Provide the [X, Y] coordinate of the cell's center where the given text is located.  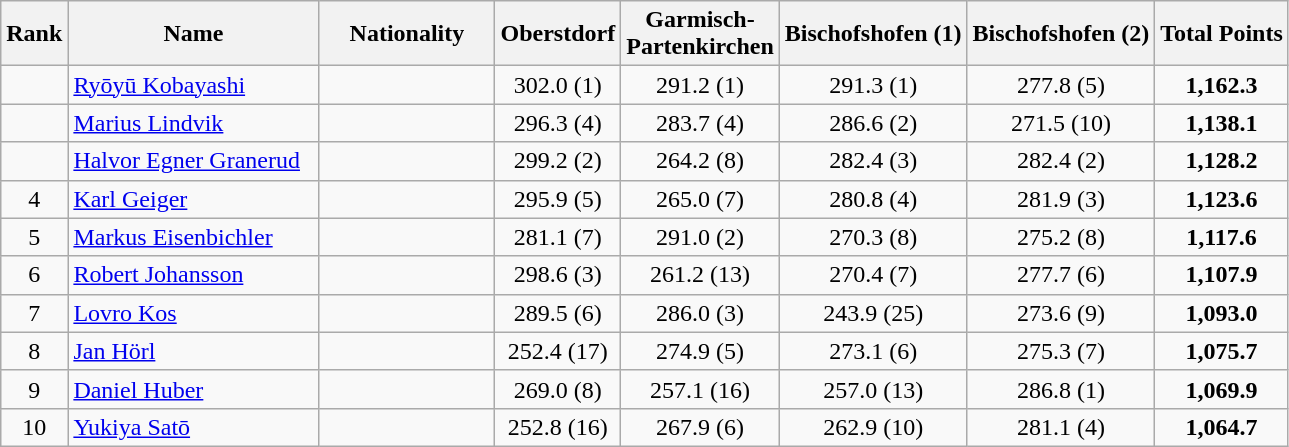
283.7 (4) [700, 123]
291.3 (1) [873, 85]
1,162.3 [1222, 85]
Robert Johansson [194, 275]
286.6 (2) [873, 123]
277.8 (5) [1061, 85]
1,138.1 [1222, 123]
280.8 (4) [873, 199]
Jan Hörl [194, 351]
257.1 (16) [700, 389]
1,093.0 [1222, 313]
Total Points [1222, 34]
302.0 (1) [558, 85]
Nationality [407, 34]
281.9 (3) [1061, 199]
291.0 (2) [700, 237]
Bischofshofen (2) [1061, 34]
282.4 (3) [873, 161]
296.3 (4) [558, 123]
243.9 (25) [873, 313]
265.0 (7) [700, 199]
269.0 (8) [558, 389]
1,107.9 [1222, 275]
261.2 (13) [700, 275]
9 [34, 389]
Name [194, 34]
277.7 (6) [1061, 275]
252.4 (17) [558, 351]
257.0 (13) [873, 389]
Garmisch-Partenkirchen [700, 34]
281.1 (4) [1061, 427]
273.1 (6) [873, 351]
Ryōyū Kobayashi [194, 85]
286.0 (3) [700, 313]
282.4 (2) [1061, 161]
1,128.2 [1222, 161]
Rank [34, 34]
273.6 (9) [1061, 313]
291.2 (1) [700, 85]
Halvor Egner Granerud [194, 161]
289.5 (6) [558, 313]
1,064.7 [1222, 427]
Lovro Kos [194, 313]
5 [34, 237]
299.2 (2) [558, 161]
262.9 (10) [873, 427]
1,069.9 [1222, 389]
267.9 (6) [700, 427]
7 [34, 313]
275.2 (8) [1061, 237]
271.5 (10) [1061, 123]
270.3 (8) [873, 237]
Marius Lindvik [194, 123]
Yukiya Satō [194, 427]
264.2 (8) [700, 161]
1,117.6 [1222, 237]
Markus Eisenbichler [194, 237]
8 [34, 351]
295.9 (5) [558, 199]
275.3 (7) [1061, 351]
Karl Geiger [194, 199]
Daniel Huber [194, 389]
6 [34, 275]
298.6 (3) [558, 275]
Bischofshofen (1) [873, 34]
281.1 (7) [558, 237]
1,123.6 [1222, 199]
Oberstdorf [558, 34]
4 [34, 199]
10 [34, 427]
270.4 (7) [873, 275]
286.8 (1) [1061, 389]
252.8 (16) [558, 427]
274.9 (5) [700, 351]
1,075.7 [1222, 351]
